Return the [x, y] coordinate for the center point of the cell that contains the specified text.  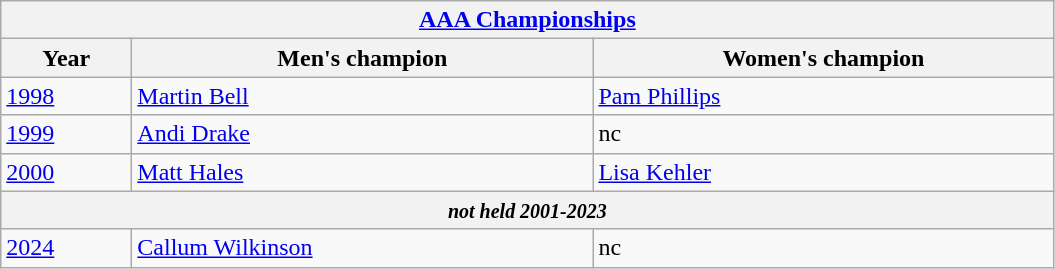
Pam Phillips [824, 96]
Martin Bell [362, 96]
1998 [66, 96]
2000 [66, 172]
Women's champion [824, 58]
not held 2001-2023 [528, 210]
Andi Drake [362, 134]
1999 [66, 134]
Men's champion [362, 58]
AAA Championships [528, 20]
2024 [66, 248]
Matt Hales [362, 172]
Lisa Kehler [824, 172]
Year [66, 58]
Callum Wilkinson [362, 248]
